Search for the cell housing the specified text and yield its [X, Y] center coordinate. 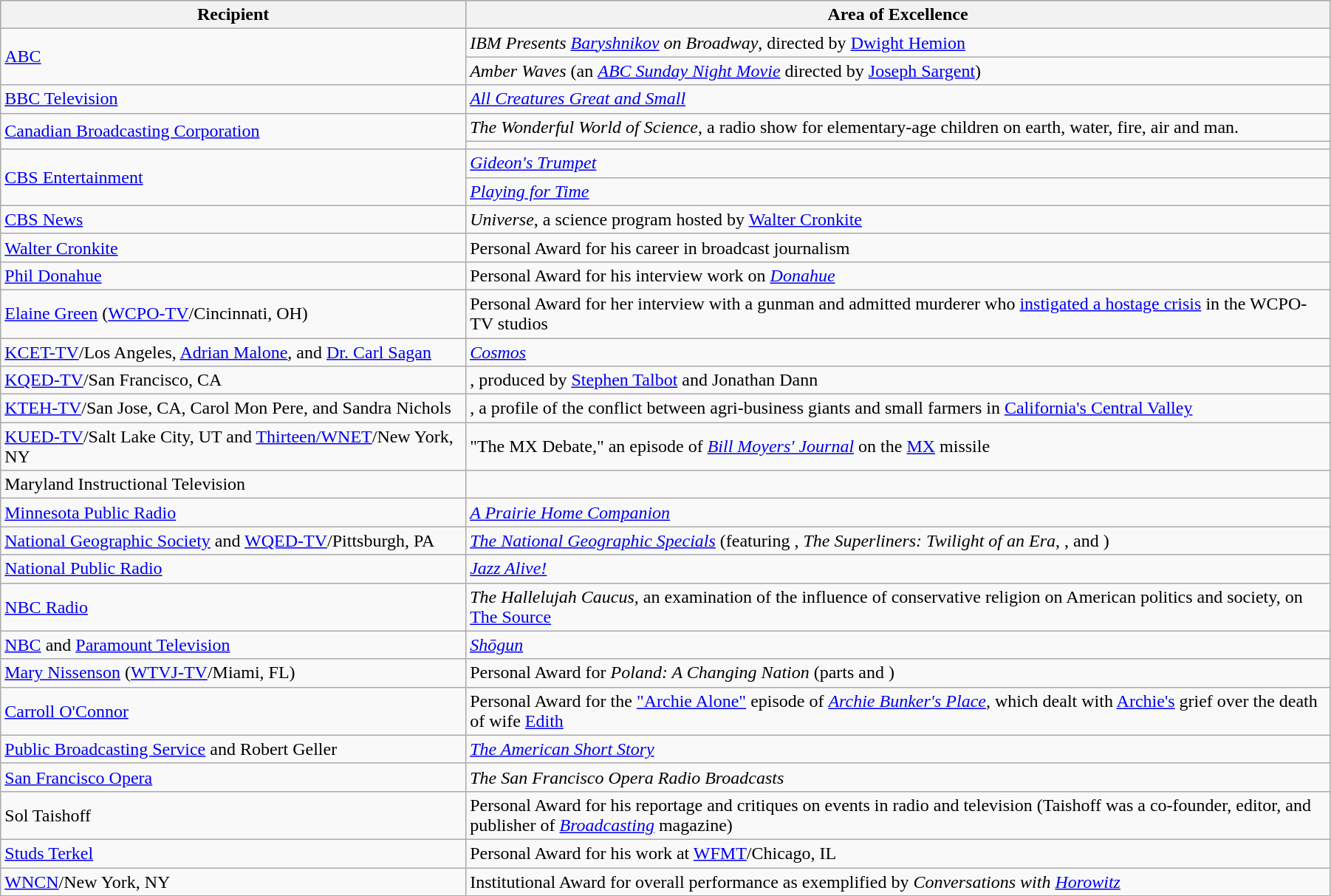
The Hallelujah Caucus, an examination of the influence of conservative religion on American politics and society, on The Source [898, 607]
Minnesota Public Radio [233, 513]
Cosmos [898, 352]
WNCN/New York, NY [233, 881]
KUED-TV/Salt Lake City, UT and Thirteen/WNET/New York, NY [233, 446]
Gideon's Trumpet [898, 163]
Maryland Instructional Television [233, 485]
Personal Award for his interview work on Donahue [898, 276]
IBM Presents Baryshnikov on Broadway, directed by Dwight Hemion [898, 43]
ABC [233, 57]
San Francisco Opera [233, 777]
Walter Cronkite [233, 247]
Sol Taishoff [233, 815]
The American Short Story [898, 749]
Mary Nissenson (WTVJ-TV/Miami, FL) [233, 673]
"The MX Debate," an episode of Bill Moyers' Journal on the MX missile [898, 446]
KCET-TV/Los Angeles, Adrian Malone, and Dr. Carl Sagan [233, 352]
NBC Radio [233, 607]
Personal Award for his work at WFMT/Chicago, IL [898, 853]
Personal Award for his career in broadcast journalism [898, 247]
Institutional Award for overall performance as exemplified by Conversations with Horowitz [898, 881]
NBC and Paramount Television [233, 645]
National Geographic Society and WQED-TV/Pittsburgh, PA [233, 541]
CBS Entertainment [233, 177]
Public Broadcasting Service and Robert Geller [233, 749]
Personal Award for her interview with a gunman and admitted murderer who instigated a hostage crisis in the WCPO-TV studios [898, 313]
Shōgun [898, 645]
Amber Waves (an ABC Sunday Night Movie directed by Joseph Sargent) [898, 71]
Personal Award for the "Archie Alone" episode of Archie Bunker's Place, which dealt with Archie's grief over the death of wife Edith [898, 711]
, produced by Stephen Talbot and Jonathan Dann [898, 380]
A Prairie Home Companion [898, 513]
Jazz Alive! [898, 569]
Carroll O'Connor [233, 711]
BBC Television [233, 99]
Playing for Time [898, 191]
Phil Donahue [233, 276]
KTEH-TV/San Jose, CA, Carol Mon Pere, and Sandra Nichols [233, 408]
Universe, a science program hosted by Walter Cronkite [898, 219]
The San Francisco Opera Radio Broadcasts [898, 777]
The National Geographic Specials (featuring , The Superliners: Twilight of an Era, , and ) [898, 541]
Personal Award for Poland: A Changing Nation (parts and ) [898, 673]
Studs Terkel [233, 853]
The Wonderful World of Science, a radio show for elementary-age children on earth, water, fire, air and man. [898, 127]
CBS News [233, 219]
Recipient [233, 15]
Elaine Green (WCPO-TV/Cincinnati, OH) [233, 313]
, a profile of the conflict between agri-business giants and small farmers in California's Central Valley [898, 408]
KQED-TV/San Francisco, CA [233, 380]
All Creatures Great and Small [898, 99]
National Public Radio [233, 569]
Area of Excellence [898, 15]
Canadian Broadcasting Corporation [233, 131]
